Extract the [x, y] coordinate from the center of the cell holding the provided text.  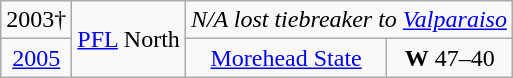
2003† [36, 20]
2005 [36, 58]
N/A lost tiebreaker to Valparaiso [348, 20]
Morehead State [286, 58]
PFL North [129, 39]
W 47–40 [450, 58]
